Pinpoint the cell where the given text exists, returning its [x, y] midpoint coordinate. 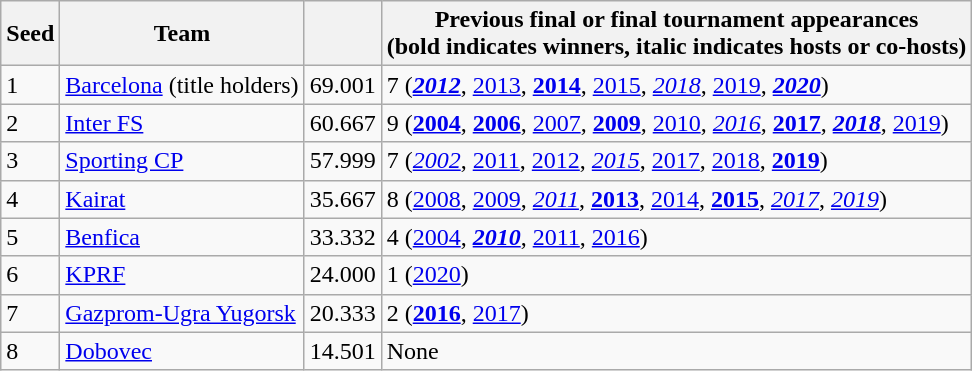
KPRF [182, 275]
6 [30, 275]
4 (2004, 2010, 2011, 2016) [676, 237]
8 [30, 351]
35.667 [342, 199]
4 [30, 199]
Barcelona (title holders) [182, 85]
2 (2016, 2017) [676, 313]
Seed [30, 34]
Sporting CP [182, 161]
33.332 [342, 237]
14.501 [342, 351]
2 [30, 123]
3 [30, 161]
Dobovec [182, 351]
7 [30, 313]
Inter FS [182, 123]
7 (2002, 2011, 2012, 2015, 2017, 2018, 2019) [676, 161]
1 [30, 85]
Team [182, 34]
24.000 [342, 275]
Benfica [182, 237]
Gazprom-Ugra Yugorsk [182, 313]
60.667 [342, 123]
7 (2012, 2013, 2014, 2015, 2018, 2019, 2020) [676, 85]
5 [30, 237]
8 (2008, 2009, 2011, 2013, 2014, 2015, 2017, 2019) [676, 199]
69.001 [342, 85]
57.999 [342, 161]
Previous final or final tournament appearances(bold indicates winners, italic indicates hosts or co-hosts) [676, 34]
None [676, 351]
1 (2020) [676, 275]
Kairat [182, 199]
9 (2004, 2006, 2007, 2009, 2010, 2016, 2017, 2018, 2019) [676, 123]
20.333 [342, 313]
